Extract the [x, y] coordinate from the center of the cell holding the provided text.  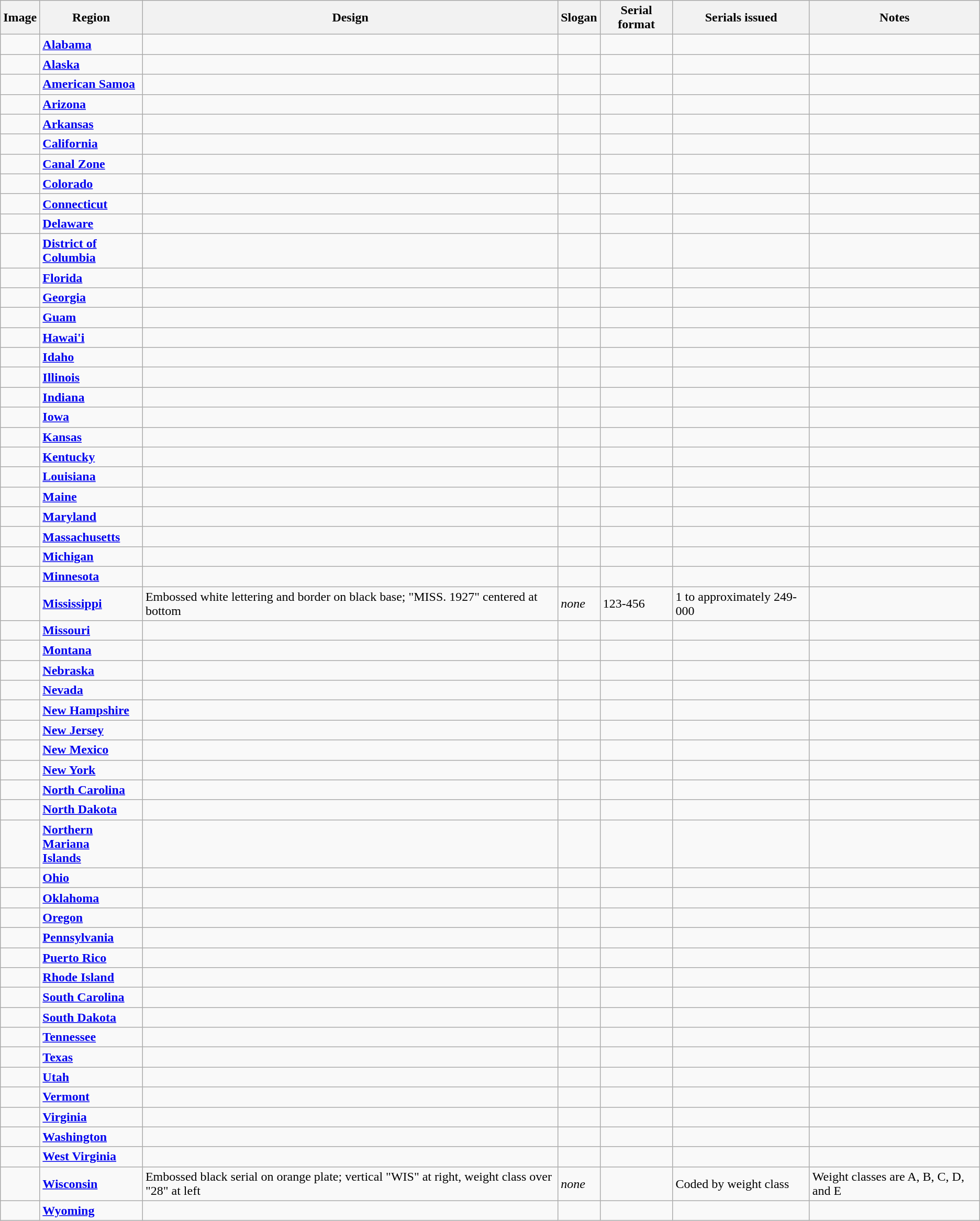
Notes [894, 18]
Hawai'i [91, 338]
Georgia [91, 298]
Kansas [91, 437]
Wyoming [91, 1211]
Louisiana [91, 477]
Minnesota [91, 576]
Montana [91, 651]
Maine [91, 497]
1 to approximately 249-000 [741, 603]
Missouri [91, 631]
Arizona [91, 104]
Vermont [91, 1097]
Rhode Island [91, 978]
Idaho [91, 357]
Connecticut [91, 204]
Region [91, 18]
California [91, 144]
West Virginia [91, 1157]
New Hampshire [91, 710]
Colorado [91, 184]
Slogan [579, 18]
Puerto Rico [91, 957]
Oregon [91, 917]
Alabama [91, 44]
Tennessee [91, 1037]
Coded by weight class [741, 1184]
Maryland [91, 517]
New Jersey [91, 730]
Arkansas [91, 124]
Delaware [91, 223]
Guam [91, 318]
Illinois [91, 377]
Image [20, 18]
Wisconsin [91, 1184]
123-456 [637, 603]
South Carolina [91, 998]
Michigan [91, 556]
Ohio [91, 878]
Nebraska [91, 670]
Northern Mariana Islands [91, 844]
Embossed black serial on orange plate; vertical "WIS" at right, weight class over "28" at left [350, 1184]
Weight classes are A, B, C, D, and E [894, 1184]
Iowa [91, 417]
Massachusetts [91, 536]
Washington [91, 1137]
Virginia [91, 1117]
District ofColumbia [91, 250]
North Carolina [91, 790]
Kentucky [91, 457]
Indiana [91, 397]
Nevada [91, 690]
North Dakota [91, 810]
Florida [91, 278]
Design [350, 18]
Oklahoma [91, 898]
Embossed white lettering and border on black base; "MISS. 1927" centered at bottom [350, 603]
Serial format [637, 18]
Mississippi [91, 603]
American Samoa [91, 84]
Texas [91, 1057]
Pennsylvania [91, 937]
New Mexico [91, 750]
New York [91, 770]
Utah [91, 1077]
South Dakota [91, 1017]
Alaska [91, 64]
Canal Zone [91, 164]
Serials issued [741, 18]
